Determine the (x, y) coordinate at the center of the cell enclosing the given text.  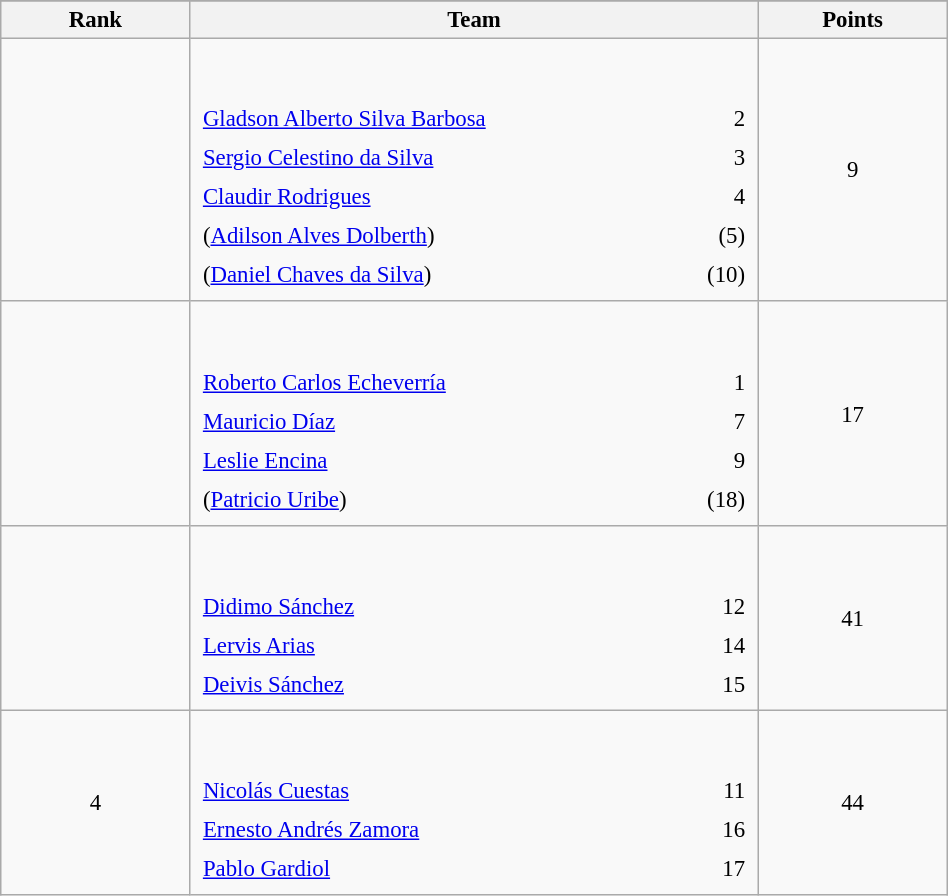
(Adilson Alves Dolberth) (434, 236)
Mauricio Díaz (429, 421)
(5) (712, 236)
Rank (96, 20)
15 (704, 684)
Didimo Sánchez (426, 606)
Deivis Sánchez (426, 684)
(18) (706, 499)
Sergio Celestino da Silva (434, 158)
Ernesto Andrés Zamora (438, 830)
Pablo Gardiol (438, 869)
Claudir Rodrigues (434, 197)
Roberto Carlos Echeverría 1 Mauricio Díaz 7 Leslie Encina 9 (Patricio Uribe) (18) (474, 414)
(Patricio Uribe) (429, 499)
14 (704, 645)
44 (852, 802)
Lervis Arias (426, 645)
2 (712, 119)
3 (712, 158)
16 (716, 830)
41 (852, 618)
Team (474, 20)
7 (706, 421)
Points (852, 20)
Nicolás Cuestas 11 Ernesto Andrés Zamora 16 Pablo Gardiol 17 (474, 802)
Nicolás Cuestas (438, 791)
Gladson Alberto Silva Barbosa 2 Sergio Celestino da Silva 3 Claudir Rodrigues 4 (Adilson Alves Dolberth) (5) (Daniel Chaves da Silva) (10) (474, 170)
Gladson Alberto Silva Barbosa (434, 119)
11 (716, 791)
1 (706, 382)
(Daniel Chaves da Silva) (434, 275)
Roberto Carlos Echeverría (429, 382)
12 (704, 606)
Leslie Encina (429, 460)
(10) (712, 275)
Didimo Sánchez 12 Lervis Arias 14 Deivis Sánchez 15 (474, 618)
